From the cell containing the given text, extract its center point as (X, Y) coordinate. 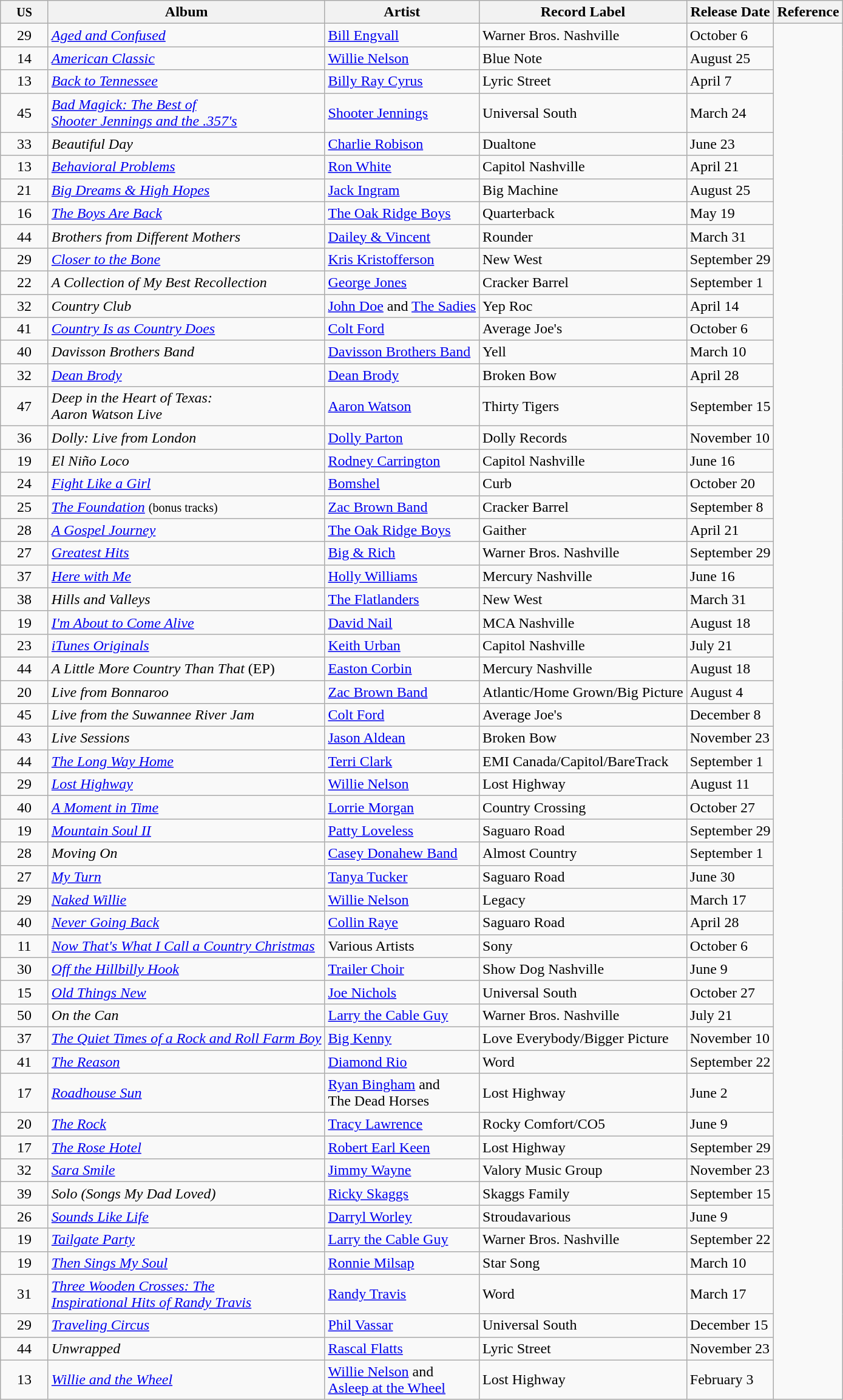
Greatest Hits (186, 553)
Sony (583, 946)
El Niño Loco (186, 461)
MCA Nashville (583, 622)
Casey Donahew Band (402, 854)
May 19 (730, 213)
Hills and Valleys (186, 599)
Bill Engvall (402, 35)
Collin Raye (402, 923)
Skaggs Family (583, 1194)
Gaither (583, 530)
June 23 (730, 144)
Three Wooden Crosses: TheInspirational Hits of Randy Travis (186, 1294)
Patty Loveless (402, 831)
Here with Me (186, 576)
Now That's What I Call a Country Christmas (186, 946)
Country Crossing (583, 807)
A Little More Country Than That (EP) (186, 668)
11 (24, 946)
Big Dreams & High Hopes (186, 190)
John Doe and The Sadies (402, 305)
Closer to the Bone (186, 259)
Quarterback (583, 213)
EMI Canada/Capitol/BareTrack (583, 761)
Star Song (583, 1263)
Mountain Soul II (186, 831)
Phil Vassar (402, 1325)
Fight Like a Girl (186, 484)
Dolly: Live from London (186, 438)
The Foundation (bonus tracks) (186, 507)
June 30 (730, 877)
Aaron Watson (402, 407)
April 7 (730, 81)
Behavioral Problems (186, 167)
Billy Ray Cyrus (402, 81)
George Jones (402, 282)
US (24, 12)
Ronnie Milsap (402, 1263)
Holly Williams (402, 576)
Country Is as Country Does (186, 329)
Tailgate Party (186, 1240)
Album (186, 12)
15 (24, 992)
Big Machine (583, 190)
25 (24, 507)
Dolly Records (583, 438)
Love Everybody/Bigger Picture (583, 1038)
August 4 (730, 692)
Valory Music Group (583, 1171)
Never Going Back (186, 923)
Roadhouse Sun (186, 1093)
Rascal Flatts (402, 1348)
Yep Roc (583, 305)
Robert Earl Keen (402, 1147)
Charlie Robison (402, 144)
Big & Rich (402, 553)
Brothers from Different Mothers (186, 236)
Legacy (583, 900)
February 3 (730, 1379)
Dailey & Vincent (402, 236)
Live from the Suwannee River Jam (186, 715)
Jack Ingram (402, 190)
Curb (583, 484)
Randy Travis (402, 1294)
A Moment in Time (186, 807)
Sounds Like Life (186, 1217)
24 (24, 484)
The Quiet Times of a Rock and Roll Farm Boy (186, 1038)
The Reason (186, 1062)
Shooter Jennings (402, 113)
Deep in the Heart of Texas:Aaron Watson Live (186, 407)
50 (24, 1015)
Trailer Choir (402, 969)
23 (24, 645)
Various Artists (402, 946)
Solo (Songs My Dad Loved) (186, 1194)
I'm About to Come Alive (186, 622)
Jimmy Wayne (402, 1171)
36 (24, 438)
Sara Smile (186, 1171)
33 (24, 144)
Diamond Rio (402, 1062)
Show Dog Nashville (583, 969)
Artist (402, 12)
Atlantic/Home Grown/Big Picture (583, 692)
September 8 (730, 507)
Unwrapped (186, 1348)
Lorrie Morgan (402, 807)
Tracy Lawrence (402, 1124)
47 (24, 407)
December 8 (730, 715)
Dolly Parton (402, 438)
June 2 (730, 1093)
Terri Clark (402, 761)
American Classic (186, 58)
16 (24, 213)
Then Sings My Soul (186, 1263)
Record Label (583, 12)
Ryan Bingham andThe Dead Horses (402, 1093)
Traveling Circus (186, 1325)
Jason Aldean (402, 738)
Beautiful Day (186, 144)
Off the Hillbilly Hook (186, 969)
David Nail (402, 622)
Moving On (186, 854)
Aged and Confused (186, 35)
Almost Country (583, 854)
Blue Note (583, 58)
Stroudavarious (583, 1217)
A Collection of My Best Recollection (186, 282)
On the Can (186, 1015)
Willie Nelson andAsleep at the Wheel (402, 1379)
39 (24, 1194)
22 (24, 282)
Easton Corbin (402, 668)
Reference (808, 12)
Yell (583, 352)
August 11 (730, 784)
The Flatlanders (402, 599)
The Boys Are Back (186, 213)
The Rose Hotel (186, 1147)
14 (24, 58)
Tanya Tucker (402, 877)
Bad Magick: The Best of Shooter Jennings and the .357's (186, 113)
Bomshel (402, 484)
Joe Nichols (402, 992)
The Rock (186, 1124)
Ricky Skaggs (402, 1194)
38 (24, 599)
Willie and the Wheel (186, 1379)
Live from Bonnaroo (186, 692)
Rounder (583, 236)
Dualtone (583, 144)
Ron White (402, 167)
Darryl Worley (402, 1217)
Kris Kristofferson (402, 259)
21 (24, 190)
Thirty Tigers (583, 407)
A Gospel Journey (186, 530)
Live Sessions (186, 738)
Naked Willie (186, 900)
My Turn (186, 877)
March 24 (730, 113)
Keith Urban (402, 645)
Rocky Comfort/CO5 (583, 1124)
Rodney Carrington (402, 461)
Release Date (730, 12)
April 14 (730, 305)
43 (24, 738)
Old Things New (186, 992)
Big Kenny (402, 1038)
The Long Way Home (186, 761)
30 (24, 969)
26 (24, 1217)
October 20 (730, 484)
Back to Tennessee (186, 81)
Country Club (186, 305)
31 (24, 1294)
December 15 (730, 1325)
iTunes Originals (186, 645)
